Capture the cell that displays the provided text and extract its [X, Y] central coordinate. 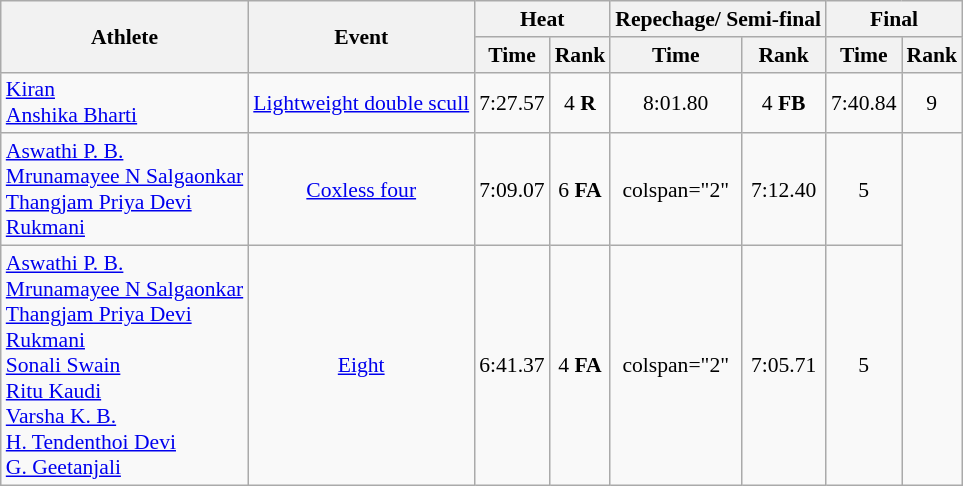
4 FA [580, 366]
7:05.71 [784, 366]
9 [932, 102]
6:41.37 [512, 366]
6 FA [580, 190]
7:12.40 [784, 190]
4 R [580, 102]
Aswathi P. B.Mrunamayee N SalgaonkarThangjam Priya DeviRukmaniSonali SwainRitu KaudiVarsha K. B.H. Tendenthoi DeviG. Geetanjali [125, 366]
8:01.80 [676, 102]
Coxless four [361, 190]
Heat [542, 19]
KiranAnshika Bharti [125, 102]
4 FB [784, 102]
Eight [361, 366]
Lightweight double scull [361, 102]
7:40.84 [864, 102]
Final [894, 19]
Repechage/ Semi-final [718, 19]
7:09.07 [512, 190]
7:27.57 [512, 102]
Event [361, 36]
Aswathi P. B.Mrunamayee N SalgaonkarThangjam Priya DeviRukmani [125, 190]
Athlete [125, 36]
